Capture the cell that displays the provided text and extract its [X, Y] central coordinate. 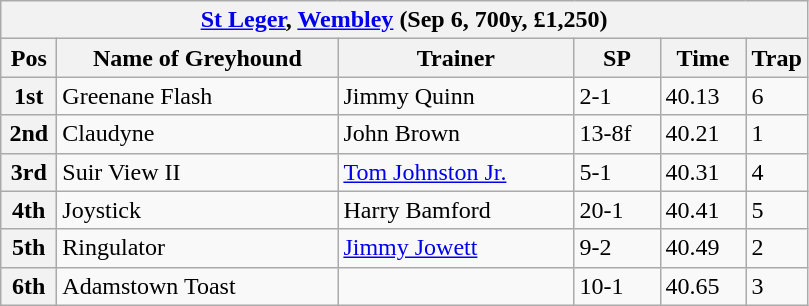
1 [776, 134]
10-1 [617, 286]
Name of Greyhound [198, 58]
3rd [29, 172]
Trap [776, 58]
SP [617, 58]
3 [776, 286]
40.21 [703, 134]
40.13 [703, 96]
Harry Bamford [456, 210]
2-1 [617, 96]
2 [776, 248]
Ringulator [198, 248]
St Leger, Wembley (Sep 6, 700y, £1,250) [404, 20]
40.65 [703, 286]
9-2 [617, 248]
Jimmy Quinn [456, 96]
Time [703, 58]
40.31 [703, 172]
20-1 [617, 210]
Greenane Flash [198, 96]
Suir View II [198, 172]
Adamstown Toast [198, 286]
4th [29, 210]
5 [776, 210]
5th [29, 248]
Pos [29, 58]
2nd [29, 134]
Tom Johnston Jr. [456, 172]
4 [776, 172]
40.49 [703, 248]
13-8f [617, 134]
6th [29, 286]
5-1 [617, 172]
John Brown [456, 134]
Joystick [198, 210]
6 [776, 96]
Claudyne [198, 134]
Jimmy Jowett [456, 248]
40.41 [703, 210]
1st [29, 96]
Trainer [456, 58]
